Find where the given text appears and provide that cell's center as [x, y] coordinate. 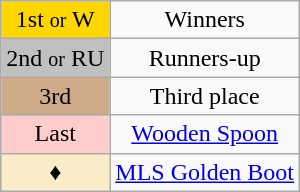
♦ [56, 172]
Runners-up [205, 58]
2nd or RU [56, 58]
1st or W [56, 20]
Winners [205, 20]
Wooden Spoon [205, 134]
Third place [205, 96]
MLS Golden Boot [205, 172]
3rd [56, 96]
Last [56, 134]
